Find where the given text appears and provide that cell's center as [X, Y] coordinate. 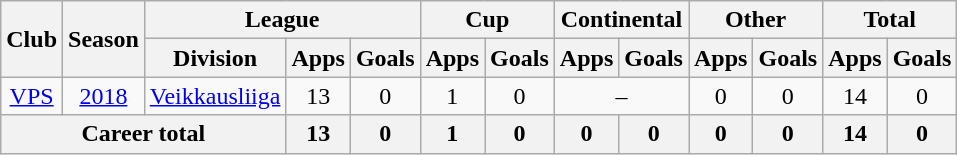
VPS [32, 96]
Cup [487, 20]
Other [755, 20]
Continental [621, 20]
Season [104, 39]
League [282, 20]
– [621, 96]
Total [890, 20]
2018 [104, 96]
Career total [144, 134]
Veikkausliiga [215, 96]
Club [32, 39]
Division [215, 58]
